Find where the given text appears and provide that cell's center as (x, y) coordinate. 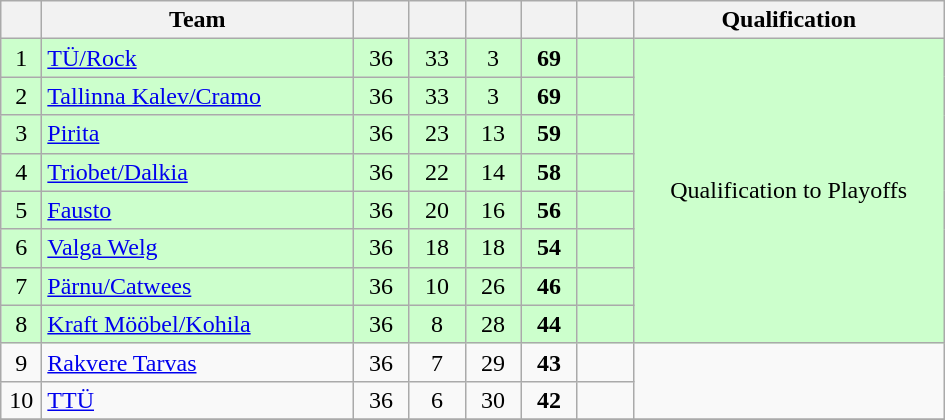
Qualification (788, 20)
TÜ/Rock (198, 58)
Pirita (198, 134)
9 (22, 362)
43 (549, 362)
Team (198, 20)
46 (549, 286)
26 (493, 286)
Kraft Mööbel/Kohila (198, 324)
Pärnu/Catwees (198, 286)
44 (549, 324)
54 (549, 248)
20 (437, 210)
42 (549, 400)
Triobet/Dalkia (198, 172)
1 (22, 58)
Tallinna Kalev/Cramo (198, 96)
Qualification to Playoffs (788, 191)
14 (493, 172)
2 (22, 96)
16 (493, 210)
22 (437, 172)
Valga Welg (198, 248)
59 (549, 134)
Fausto (198, 210)
56 (549, 210)
13 (493, 134)
58 (549, 172)
30 (493, 400)
5 (22, 210)
29 (493, 362)
TTÜ (198, 400)
4 (22, 172)
Rakvere Tarvas (198, 362)
23 (437, 134)
28 (493, 324)
